Capture the cell that displays the provided text and extract its (X, Y) central coordinate. 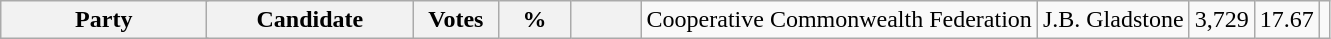
Party (104, 20)
Candidate (310, 20)
J.B. Gladstone (1113, 20)
% (534, 20)
3,729 (1222, 20)
17.67 (1286, 20)
Cooperative Commonwealth Federation (839, 20)
Votes (456, 20)
